Search for the cell housing the specified text and yield its (x, y) center coordinate. 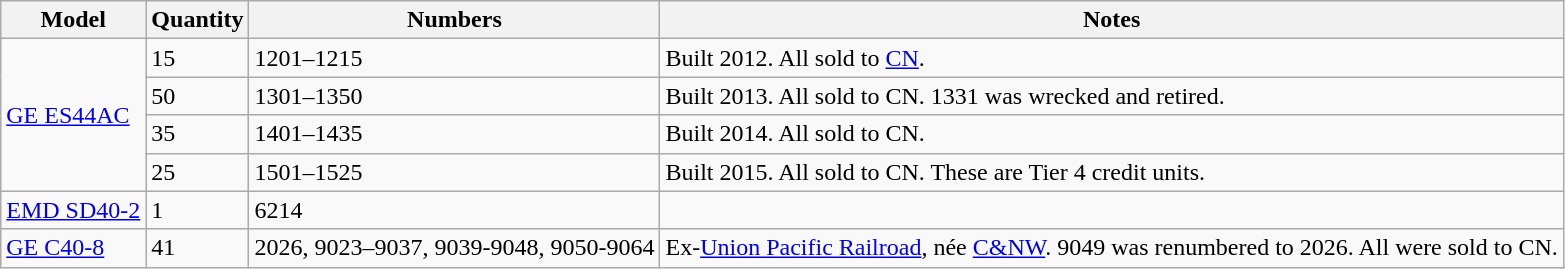
41 (198, 248)
1201–1215 (454, 58)
1 (198, 210)
Built 2013. All sold to CN. 1331 was wrecked and retired. (1112, 96)
Built 2015. All sold to CN. These are Tier 4 credit units. (1112, 172)
Built 2014. All sold to CN. (1112, 134)
2026, 9023–9037, 9039-9048, 9050-9064 (454, 248)
Notes (1112, 20)
Built 2012. All sold to CN. (1112, 58)
25 (198, 172)
EMD SD40-2 (74, 210)
1401–1435 (454, 134)
6214 (454, 210)
35 (198, 134)
Quantity (198, 20)
Ex-Union Pacific Railroad, née C&NW. 9049 was renumbered to 2026. All were sold to CN. (1112, 248)
Model (74, 20)
50 (198, 96)
15 (198, 58)
GE C40-8 (74, 248)
1301–1350 (454, 96)
GE ES44AC (74, 115)
Numbers (454, 20)
1501–1525 (454, 172)
